Capture the cell that displays the provided text and extract its (x, y) central coordinate. 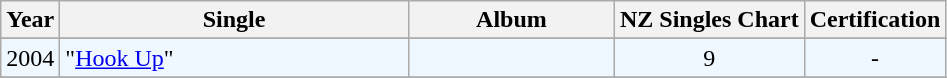
Year (30, 20)
Certification (875, 20)
Single (234, 20)
2004 (30, 58)
"Hook Up" (234, 58)
- (875, 58)
9 (709, 58)
NZ Singles Chart (709, 20)
Album (511, 20)
